Provide the [x, y] coordinate of the cell's center where the given text is located.  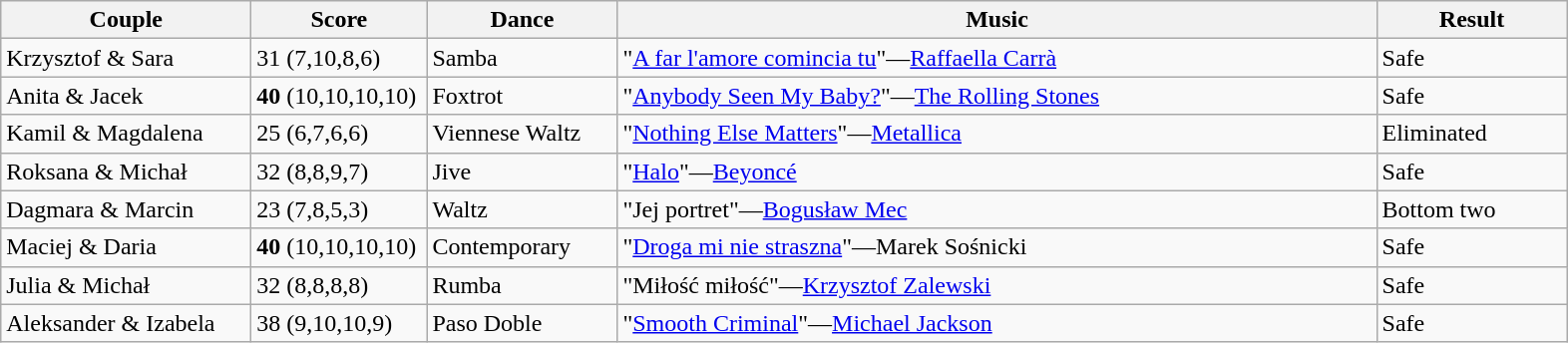
"Nothing Else Matters"—Metallica [997, 134]
Foxtrot [523, 96]
"Halo"—Beyoncé [997, 171]
Dagmara & Marcin [126, 209]
Roksana & Michał [126, 171]
Anita & Jacek [126, 96]
Aleksander & Izabela [126, 323]
"Miłość miłość"—Krzysztof Zalewski [997, 285]
"Droga mi nie straszna"—Marek Sośnicki [997, 247]
"Jej portret"—Bogusław Mec [997, 209]
Couple [126, 20]
Music [997, 20]
"Anybody Seen My Baby?"—The Rolling Stones [997, 96]
Result [1472, 20]
Julia & Michał [126, 285]
Viennese Waltz [523, 134]
Bottom two [1472, 209]
Maciej & Daria [126, 247]
32 (8,8,8,8) [339, 285]
Waltz [523, 209]
Samba [523, 58]
32 (8,8,9,7) [339, 171]
Jive [523, 171]
38 (9,10,10,9) [339, 323]
Score [339, 20]
23 (7,8,5,3) [339, 209]
Eliminated [1472, 134]
"A far l'amore comincia tu"—Raffaella Carrà [997, 58]
25 (6,7,6,6) [339, 134]
31 (7,10,8,6) [339, 58]
Krzysztof & Sara [126, 58]
Paso Doble [523, 323]
Rumba [523, 285]
Contemporary [523, 247]
Dance [523, 20]
Kamil & Magdalena [126, 134]
"Smooth Criminal"—Michael Jackson [997, 323]
